Search for the cell housing the specified text and yield its [x, y] center coordinate. 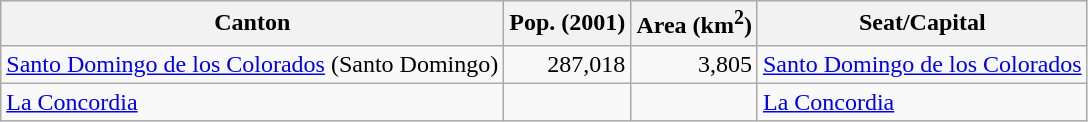
3,805 [694, 64]
Pop. (2001) [568, 24]
Seat/Capital [922, 24]
Santo Domingo de los Colorados (Santo Domingo) [252, 64]
287,018 [568, 64]
Santo Domingo de los Colorados [922, 64]
Canton [252, 24]
Area (km2) [694, 24]
